Output the (x, y) coordinate of the center of the cell containing the given text.  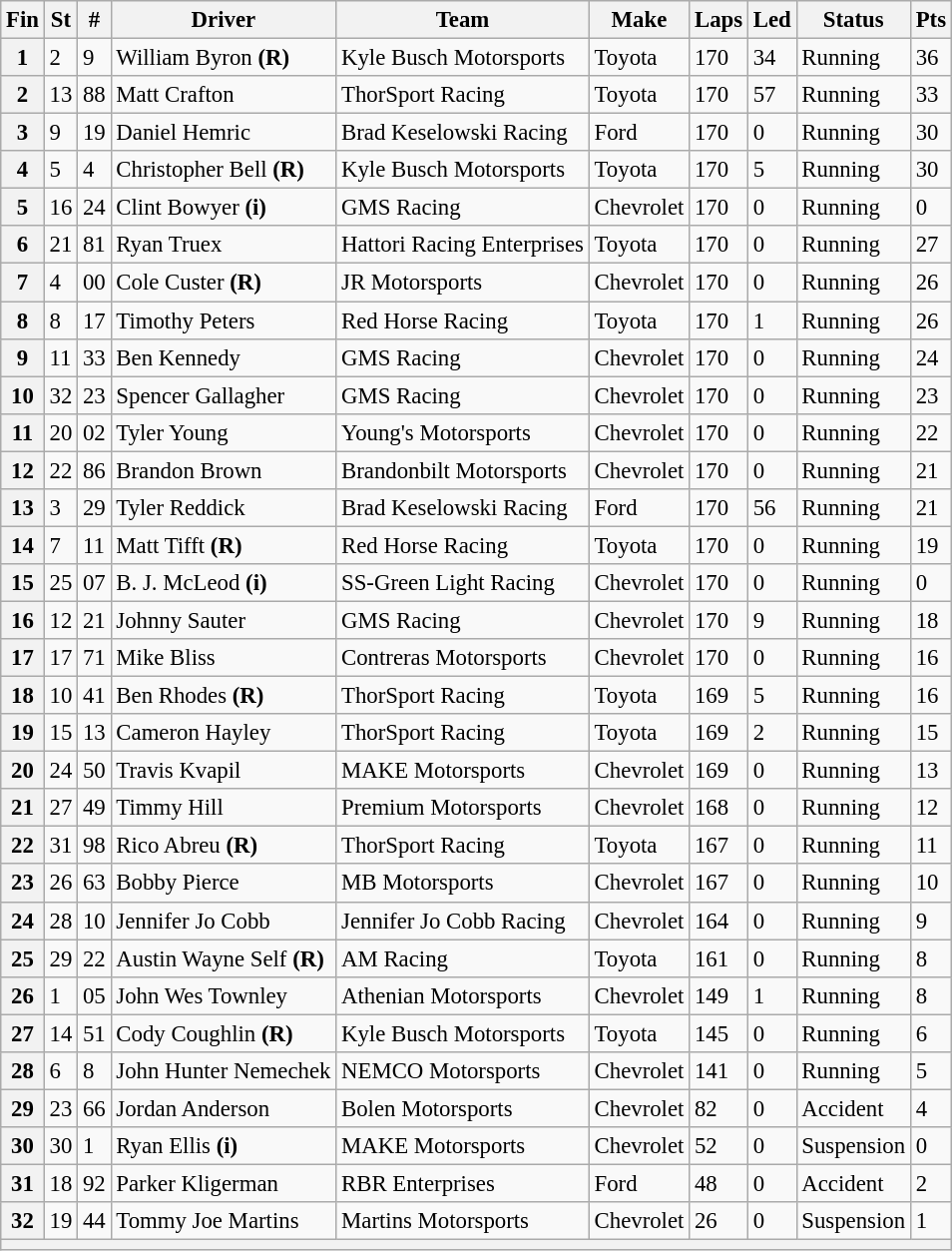
Make (639, 20)
52 (718, 1146)
Parker Kligerman (224, 1183)
88 (94, 95)
56 (772, 508)
William Byron (R) (224, 58)
Driver (224, 20)
Ryan Truex (224, 245)
44 (94, 1221)
Ben Kennedy (224, 357)
Spencer Gallagher (224, 395)
Clint Bowyer (i) (224, 208)
Cody Coughlin (R) (224, 1033)
57 (772, 95)
Brandonbilt Motorsports (463, 470)
145 (718, 1033)
Tyler Reddick (224, 508)
John Hunter Nemechek (224, 1071)
Ben Rhodes (R) (224, 696)
Team (463, 20)
Led (772, 20)
86 (94, 470)
Tommy Joe Martins (224, 1221)
Mike Bliss (224, 658)
Brandon Brown (224, 470)
Tyler Young (224, 432)
# (94, 20)
Daniel Hemric (224, 133)
Matt Tifft (R) (224, 545)
Premium Motorsports (463, 808)
Jennifer Jo Cobb (224, 921)
Austin Wayne Self (R) (224, 958)
81 (94, 245)
Rico Abreu (R) (224, 846)
02 (94, 432)
St (60, 20)
05 (94, 995)
JR Motorsports (463, 283)
Cameron Hayley (224, 733)
51 (94, 1033)
07 (94, 583)
141 (718, 1071)
Bolen Motorsports (463, 1108)
Ryan Ellis (i) (224, 1146)
Bobby Pierce (224, 884)
49 (94, 808)
John Wes Townley (224, 995)
Jordan Anderson (224, 1108)
00 (94, 283)
Matt Crafton (224, 95)
Christopher Bell (R) (224, 170)
Fin (23, 20)
Young's Motorsports (463, 432)
Timothy Peters (224, 320)
50 (94, 771)
92 (94, 1183)
41 (94, 696)
66 (94, 1108)
RBR Enterprises (463, 1183)
82 (718, 1108)
98 (94, 846)
48 (718, 1183)
Contreras Motorsports (463, 658)
SS-Green Light Racing (463, 583)
34 (772, 58)
164 (718, 921)
AM Racing (463, 958)
Jennifer Jo Cobb Racing (463, 921)
Timmy Hill (224, 808)
168 (718, 808)
Martins Motorsports (463, 1221)
36 (930, 58)
71 (94, 658)
Athenian Motorsports (463, 995)
Travis Kvapil (224, 771)
Laps (718, 20)
63 (94, 884)
Cole Custer (R) (224, 283)
NEMCO Motorsports (463, 1071)
161 (718, 958)
Hattori Racing Enterprises (463, 245)
MB Motorsports (463, 884)
B. J. McLeod (i) (224, 583)
Pts (930, 20)
Status (853, 20)
149 (718, 995)
Johnny Sauter (224, 620)
